Scan for the cell matching the given text and deliver its (X, Y) coordinate at center. 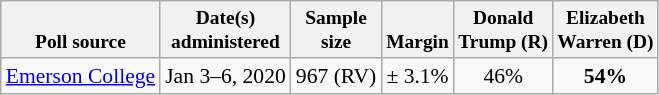
Samplesize (336, 30)
46% (504, 76)
Jan 3–6, 2020 (226, 76)
Margin (417, 30)
Date(s)administered (226, 30)
54% (606, 76)
± 3.1% (417, 76)
DonaldTrump (R) (504, 30)
ElizabethWarren (D) (606, 30)
Poll source (80, 30)
Emerson College (80, 76)
967 (RV) (336, 76)
